Scan for the cell matching the given text and deliver its [X, Y] coordinate at center. 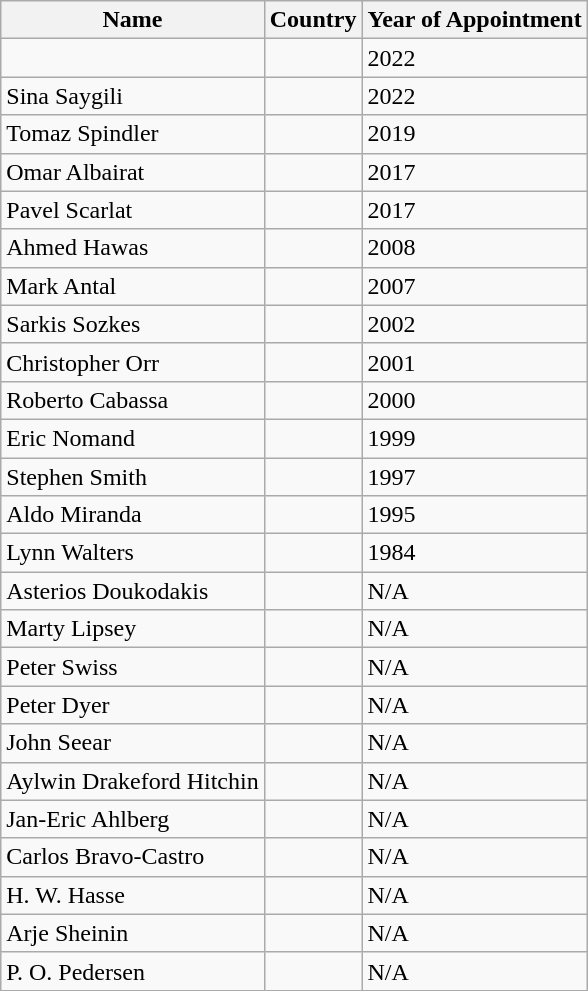
Roberto Cabassa [132, 400]
2001 [474, 362]
1995 [474, 515]
Pavel Scarlat [132, 210]
2007 [474, 286]
Stephen Smith [132, 477]
Omar Albairat [132, 172]
2002 [474, 324]
2008 [474, 248]
Tomaz Spindler [132, 134]
Year of Appointment [474, 20]
John Seear [132, 743]
Mark Antal [132, 286]
Christopher Orr [132, 362]
1997 [474, 477]
Country [313, 20]
H. W. Hasse [132, 895]
Marty Lipsey [132, 629]
Ahmed Hawas [132, 248]
P. O. Pedersen [132, 971]
Carlos Bravo-Castro [132, 857]
Sina Saygili [132, 96]
Lynn Walters [132, 553]
2019 [474, 134]
Asterios Doukodakis [132, 591]
Sarkis Sozkes [132, 324]
Name [132, 20]
2000 [474, 400]
Peter Swiss [132, 667]
Peter Dyer [132, 705]
1999 [474, 438]
1984 [474, 553]
Jan-Eric Ahlberg [132, 819]
Arje Sheinin [132, 933]
Aylwin Drakeford Hitchin [132, 781]
Eric Nomand [132, 438]
Aldo Miranda [132, 515]
